Provide the (X, Y) coordinate of the cell's center where the given text is located.  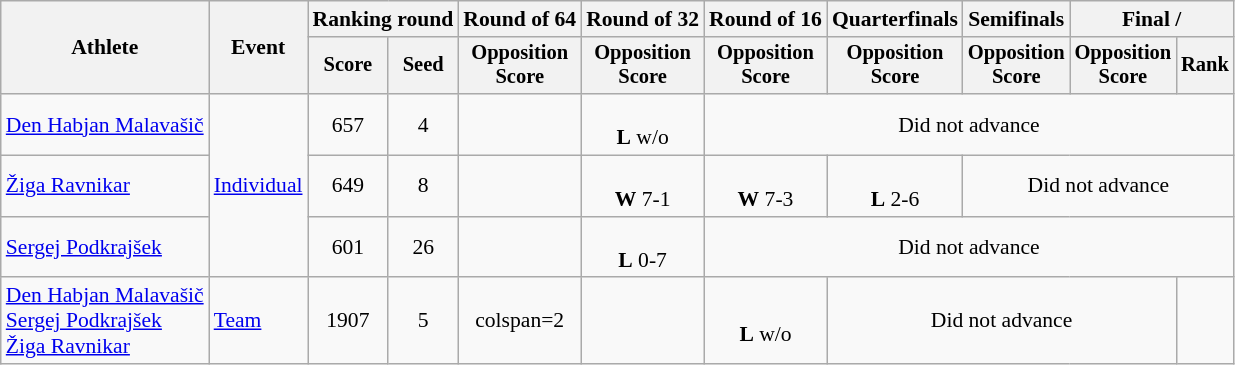
Semifinals (1016, 19)
Seed (423, 66)
1907 (348, 322)
Žiga Ravnikar (105, 186)
601 (348, 248)
Team (258, 322)
4 (423, 124)
Rank (1205, 66)
colspan=2 (520, 322)
Individual (258, 186)
Round of 64 (520, 19)
649 (348, 186)
Quarterfinals (895, 19)
657 (348, 124)
Final / (1152, 19)
Sergej Podkrajšek (105, 248)
26 (423, 248)
L 2-6 (895, 186)
L 0-7 (642, 248)
Round of 16 (766, 19)
W 7-3 (766, 186)
Score (348, 66)
Den Habjan Malavašič (105, 124)
Athlete (105, 48)
5 (423, 322)
Round of 32 (642, 19)
Den Habjan MalavašičSergej PodkrajšekŽiga Ravnikar (105, 322)
Event (258, 48)
Ranking round (384, 19)
8 (423, 186)
W 7-1 (642, 186)
